Scan for the cell matching the given text and deliver its (X, Y) coordinate at center. 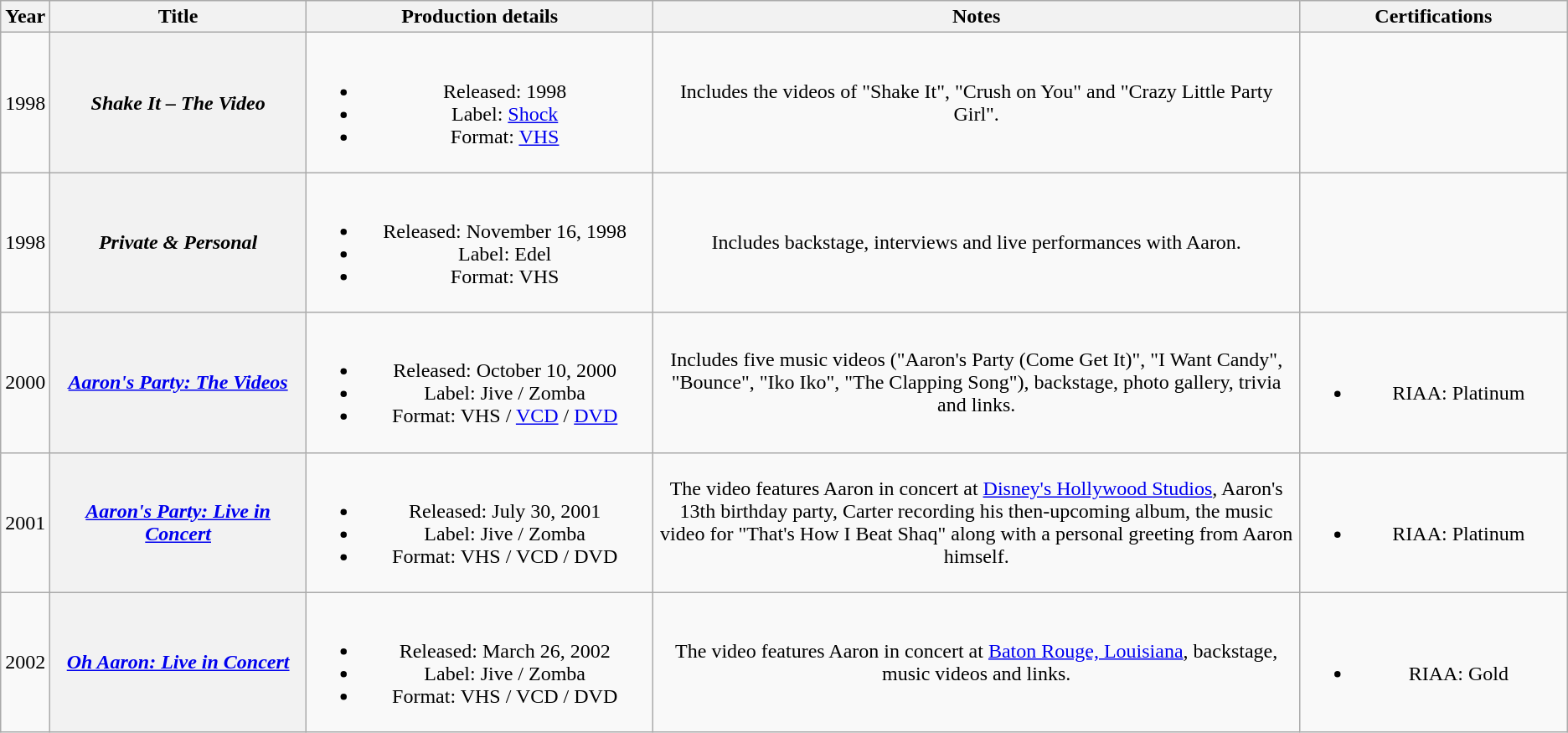
Aaron's Party: Live in Concert (178, 523)
The video features Aaron in concert at Baton Rouge, Louisiana, backstage, music videos and links. (977, 662)
Production details (479, 17)
Released: October 10, 2000Label: Jive / ZombaFormat: VHS / VCD / DVD (479, 382)
Private & Personal (178, 243)
Title (178, 17)
Oh Aaron: Live in Concert (178, 662)
Released: November 16, 1998Label: EdelFormat: VHS (479, 243)
2002 (25, 662)
Released: July 30, 2001Label: Jive / ZombaFormat: VHS / VCD / DVD (479, 523)
Shake It – The Video (178, 102)
RIAA: Gold (1433, 662)
Includes backstage, interviews and live performances with Aaron. (977, 243)
2001 (25, 523)
Notes (977, 17)
Includes the videos of "Shake It", "Crush on You" and "Crazy Little Party Girl". (977, 102)
Year (25, 17)
Aaron's Party: The Videos (178, 382)
Released: March 26, 2002Label: Jive / ZombaFormat: VHS / VCD / DVD (479, 662)
Released: 1998Label: ShockFormat: VHS (479, 102)
Certifications (1433, 17)
2000 (25, 382)
